Return (x, y) of the center of cell containing provided text 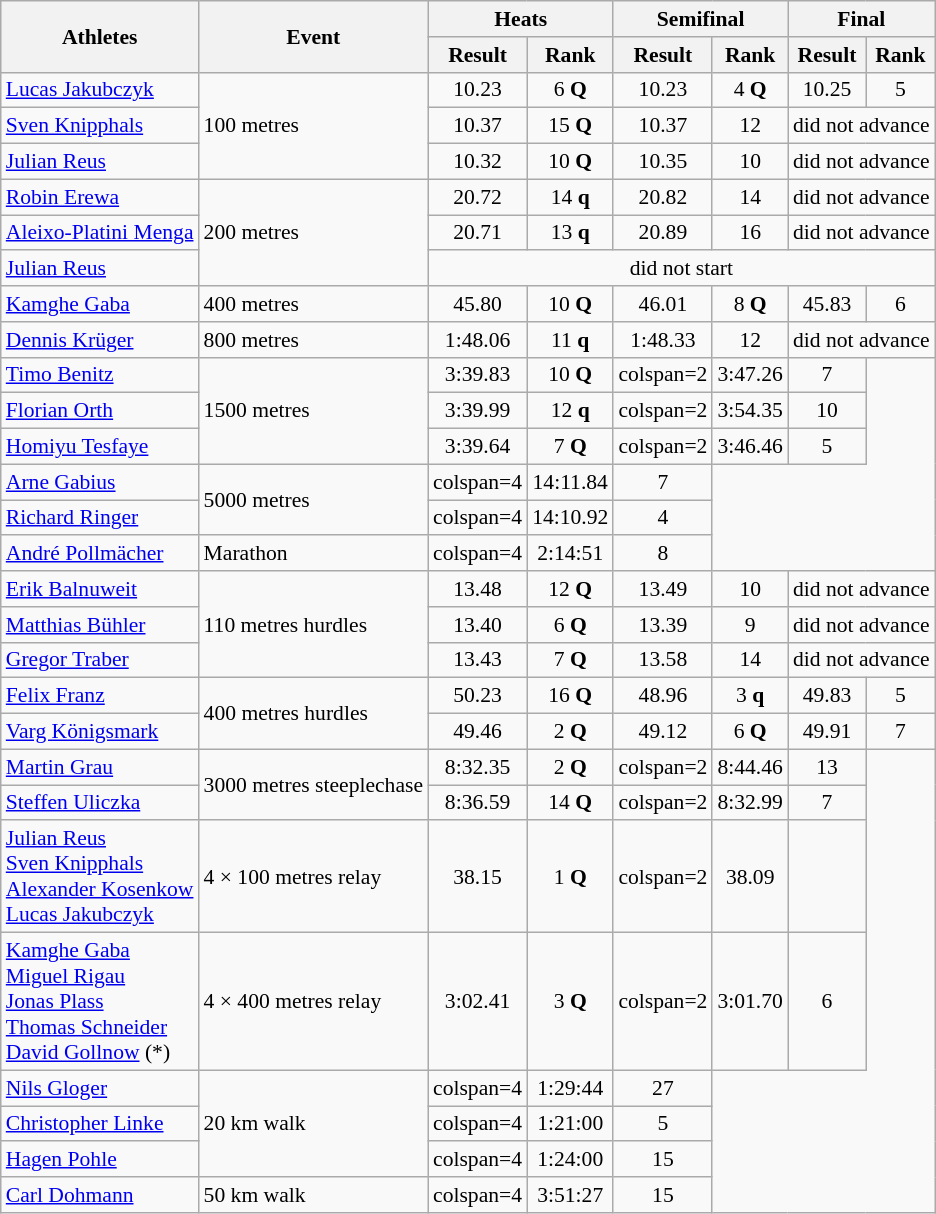
2:14:51 (570, 554)
4 (662, 518)
20.89 (662, 233)
9 (750, 625)
Lucas Jakubczyk (100, 90)
38.15 (478, 877)
Christopher Linke (100, 1124)
49.91 (827, 732)
André Pollmächer (100, 554)
5000 metres (314, 500)
Florian Orth (100, 411)
Felix Franz (100, 696)
400 metres hurdles (314, 714)
Arne Gabius (100, 482)
48.96 (662, 696)
1 Q (570, 877)
1:48.33 (662, 340)
did not start (682, 269)
4 × 400 metres relay (314, 1002)
20.82 (662, 197)
1500 metres (314, 410)
Erik Balnuweit (100, 589)
Aleixo-Platini Menga (100, 233)
3:46.46 (750, 447)
3:51:27 (570, 1195)
49.12 (662, 732)
1:29:44 (570, 1088)
15 Q (570, 126)
Julian ReusSven KnipphalsAlexander KosenkowLucas Jakubczyk (100, 877)
200 metres (314, 232)
Final (862, 19)
13.40 (478, 625)
Event (314, 36)
45.80 (478, 304)
4 × 100 metres relay (314, 877)
20.72 (478, 197)
800 metres (314, 340)
Robin Erewa (100, 197)
20 km walk (314, 1124)
Varg Königsmark (100, 732)
1:48.06 (478, 340)
3 Q (570, 1002)
Martin Grau (100, 767)
8 Q (750, 304)
20.71 (478, 233)
14:11.84 (570, 482)
Matthias Bühler (100, 625)
Athletes (100, 36)
13.49 (662, 589)
8 (662, 554)
10.35 (662, 162)
16 (750, 233)
Carl Dohmann (100, 1195)
Homiyu Tesfaye (100, 447)
13.43 (478, 660)
400 metres (314, 304)
8:32.35 (478, 767)
14:10.92 (570, 518)
3:01.70 (750, 1002)
3 q (750, 696)
Semifinal (700, 19)
4 Q (750, 90)
13.39 (662, 625)
38.09 (750, 877)
8:32.99 (750, 803)
14 q (570, 197)
Sven Knipphals (100, 126)
Steffen Uliczka (100, 803)
13.58 (662, 660)
3000 metres steeplechase (314, 784)
14 Q (570, 803)
50.23 (478, 696)
12 Q (570, 589)
8:44.46 (750, 767)
3:39.99 (478, 411)
1:21:00 (570, 1124)
8:36.59 (478, 803)
Dennis Krüger (100, 340)
49.83 (827, 696)
Kamghe Gaba (100, 304)
Nils Gloger (100, 1088)
100 metres (314, 126)
13.48 (478, 589)
Kamghe GabaMiguel RigauJonas PlassThomas SchneiderDavid Gollnow (*) (100, 1002)
110 metres hurdles (314, 624)
11 q (570, 340)
Gregor Traber (100, 660)
Richard Ringer (100, 518)
3:39.83 (478, 375)
Marathon (314, 554)
3:54.35 (750, 411)
10.25 (827, 90)
1:24:00 (570, 1160)
13 (827, 767)
50 km walk (314, 1195)
16 Q (570, 696)
Hagen Pohle (100, 1160)
3:39.64 (478, 447)
Timo Benitz (100, 375)
Heats (520, 19)
3:02.41 (478, 1002)
27 (662, 1088)
10.32 (478, 162)
3:47.26 (750, 375)
46.01 (662, 304)
45.83 (827, 304)
49.46 (478, 732)
13 q (570, 233)
12 q (570, 411)
